Find where the given text appears and provide that cell's center as (x, y) coordinate. 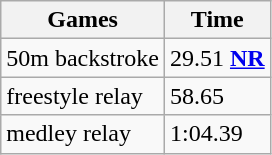
Time (217, 20)
freestyle relay (83, 96)
50m backstroke (83, 58)
29.51 NR (217, 58)
1:04.39 (217, 134)
medley relay (83, 134)
58.65 (217, 96)
Games (83, 20)
